Output the [X, Y] coordinate of the center of the cell containing the given text.  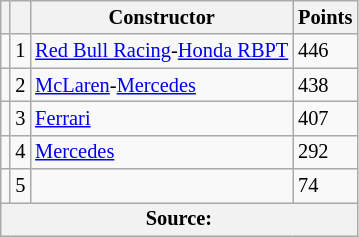
4 [20, 152]
Mercedes [162, 152]
74 [325, 186]
438 [325, 85]
Red Bull Racing-Honda RBPT [162, 51]
McLaren-Mercedes [162, 85]
3 [20, 118]
407 [325, 118]
Ferrari [162, 118]
292 [325, 152]
2 [20, 85]
Points [325, 17]
5 [20, 186]
Constructor [162, 17]
Source: [179, 219]
446 [325, 51]
1 [20, 51]
